Identify which cell holds the provided text, then report its [x, y] central coordinate. 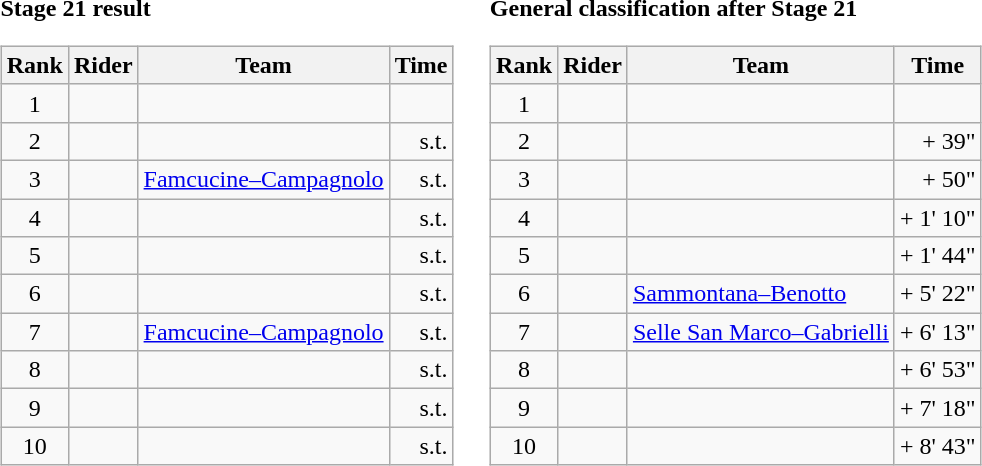
+ 6' 53" [938, 370]
+ 1' 10" [938, 217]
Selle San Marco–Gabrielli [760, 332]
+ 7' 18" [938, 408]
+ 50" [938, 179]
Sammontana–Benotto [760, 294]
+ 8' 43" [938, 446]
+ 1' 44" [938, 256]
+ 6' 13" [938, 332]
+ 39" [938, 141]
+ 5' 22" [938, 294]
